Pinpoint the cell where the given text exists, returning its (x, y) midpoint coordinate. 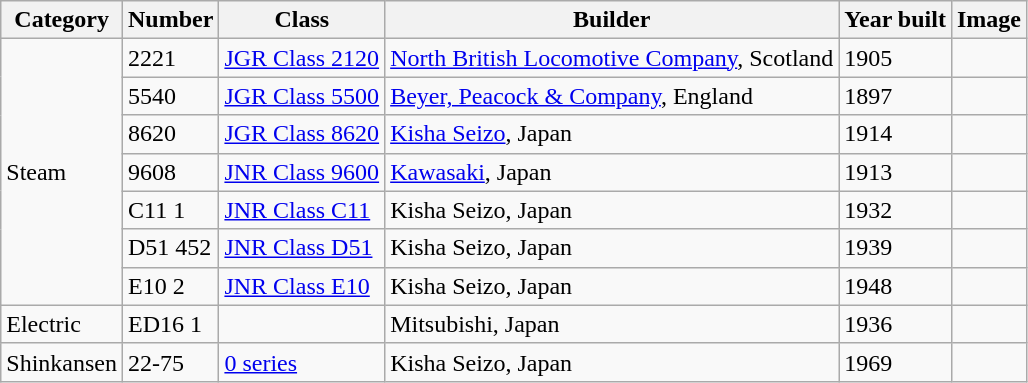
1914 (896, 134)
JGR Class 8620 (302, 134)
E10 2 (170, 286)
9608 (170, 172)
JNR Class C11 (302, 210)
ED16 1 (170, 324)
Beyer, Peacock & Company, England (612, 96)
2221 (170, 58)
1969 (896, 362)
Mitsubishi, Japan (612, 324)
Kawasaki, Japan (612, 172)
1939 (896, 248)
1936 (896, 324)
JNR Class E10 (302, 286)
North British Locomotive Company, Scotland (612, 58)
Builder (612, 20)
JNR Class 9600 (302, 172)
1948 (896, 286)
Shinkansen (62, 362)
JNR Class D51 (302, 248)
1905 (896, 58)
0 series (302, 362)
5540 (170, 96)
8620 (170, 134)
Class (302, 20)
Electric (62, 324)
Image (988, 20)
JGR Class 2120 (302, 58)
C11 1 (170, 210)
1913 (896, 172)
1897 (896, 96)
Category (62, 20)
JGR Class 5500 (302, 96)
D51 452 (170, 248)
Number (170, 20)
22-75 (170, 362)
Steam (62, 172)
Year built (896, 20)
1932 (896, 210)
